Search for the cell housing the specified text and yield its (x, y) center coordinate. 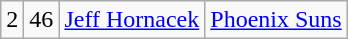
46 (42, 20)
Phoenix Suns (276, 20)
2 (12, 20)
Jeff Hornacek (132, 20)
